Locate the cell with the specified text and output its [x, y] center coordinate. 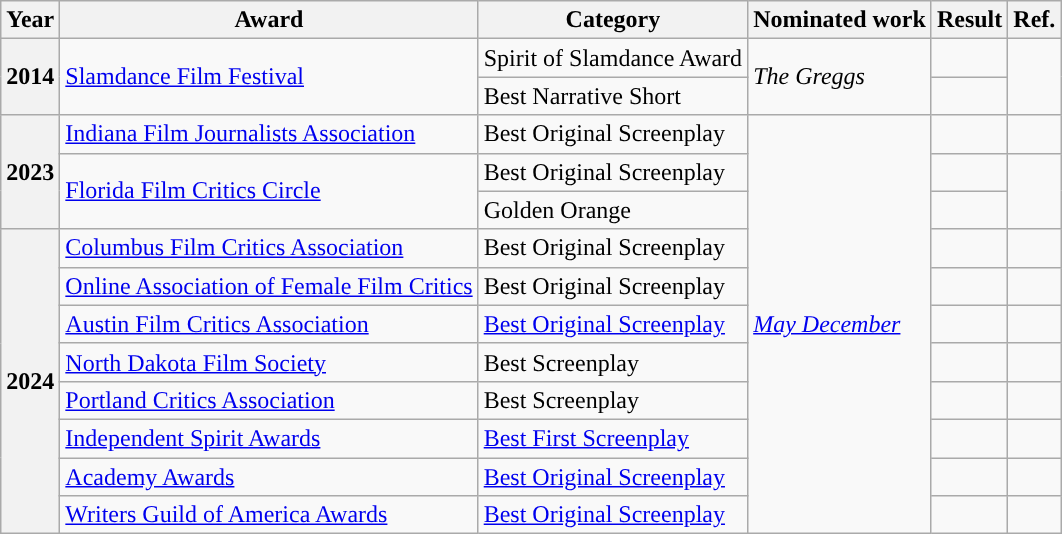
Writers Guild of America Awards [269, 515]
Golden Orange [612, 210]
Indiana Film Journalists Association [269, 134]
2014 [30, 77]
The Greggs [840, 77]
Columbus Film Critics Association [269, 248]
Florida Film Critics Circle [269, 191]
Portland Critics Association [269, 400]
Independent Spirit Awards [269, 438]
Spirit of Slamdance Award [612, 58]
North Dakota Film Society [269, 362]
Ref. [1034, 20]
May December [840, 324]
Category [612, 20]
2023 [30, 172]
Online Association of Female Film Critics [269, 286]
Best Narrative Short [612, 96]
Nominated work [840, 20]
Year [30, 20]
Award [269, 20]
Result [969, 20]
Slamdance Film Festival [269, 77]
2024 [30, 381]
Austin Film Critics Association [269, 324]
Academy Awards [269, 477]
Best First Screenplay [612, 438]
